Capture the cell that displays the provided text and extract its [X, Y] central coordinate. 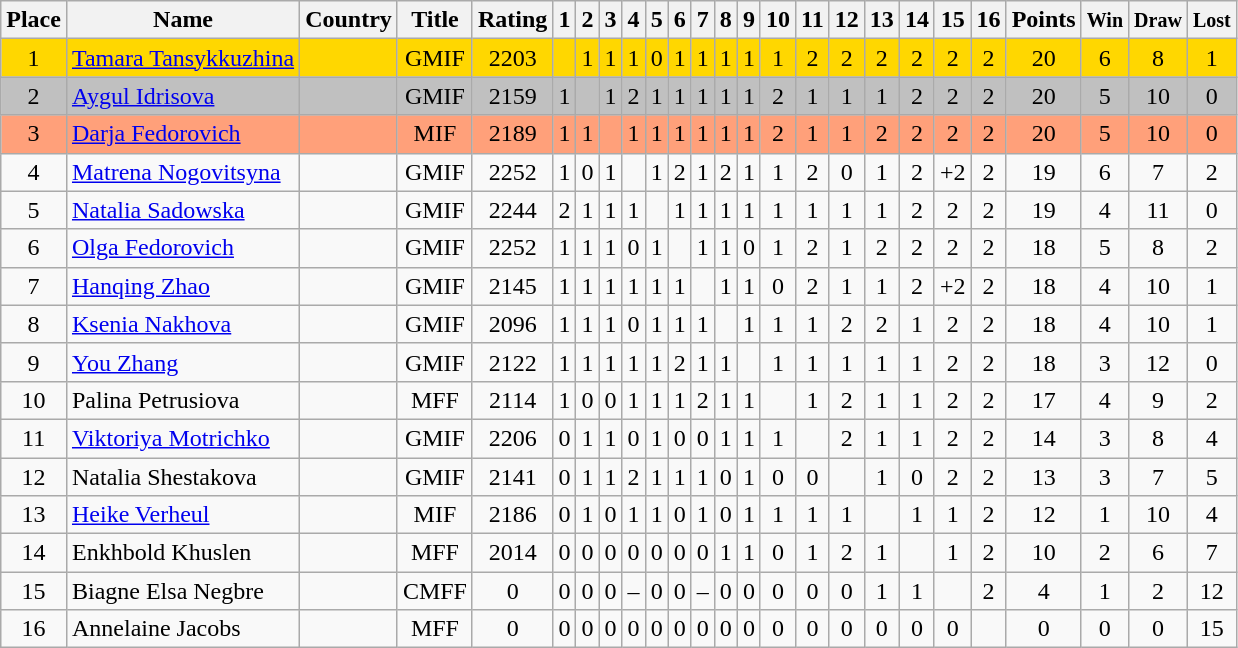
Draw [1158, 20]
Matrena Nogovitsyna [182, 172]
17 [1044, 400]
2014 [512, 553]
Lost [1212, 20]
Place [34, 20]
Palina Petrusiova [182, 400]
2096 [512, 324]
Country [349, 20]
2206 [512, 438]
2189 [512, 134]
Win [1104, 20]
Natalia Sadowska [182, 210]
2122 [512, 362]
Viktoriya Motrichko [182, 438]
2203 [512, 58]
2145 [512, 286]
2186 [512, 515]
Darja Fedorovich [182, 134]
You Zhang [182, 362]
Enkhbold Khuslen [182, 553]
2114 [512, 400]
Aygul Idrisova [182, 96]
2244 [512, 210]
Heike Verheul [182, 515]
Tamara Tansykkuzhina [182, 58]
Ksenia Nakhova [182, 324]
2141 [512, 477]
Olga Fedorovich [182, 248]
Hanqing Zhao [182, 286]
Annelaine Jacobs [182, 629]
Biagne Elsa Negbre [182, 591]
2159 [512, 96]
Natalia Shestakova [182, 477]
Points [1044, 20]
Title [434, 20]
CMFF [434, 591]
Rating [512, 20]
Name [182, 20]
